For the text-containing cell, return its midpoint in (x, y) coordinate format. 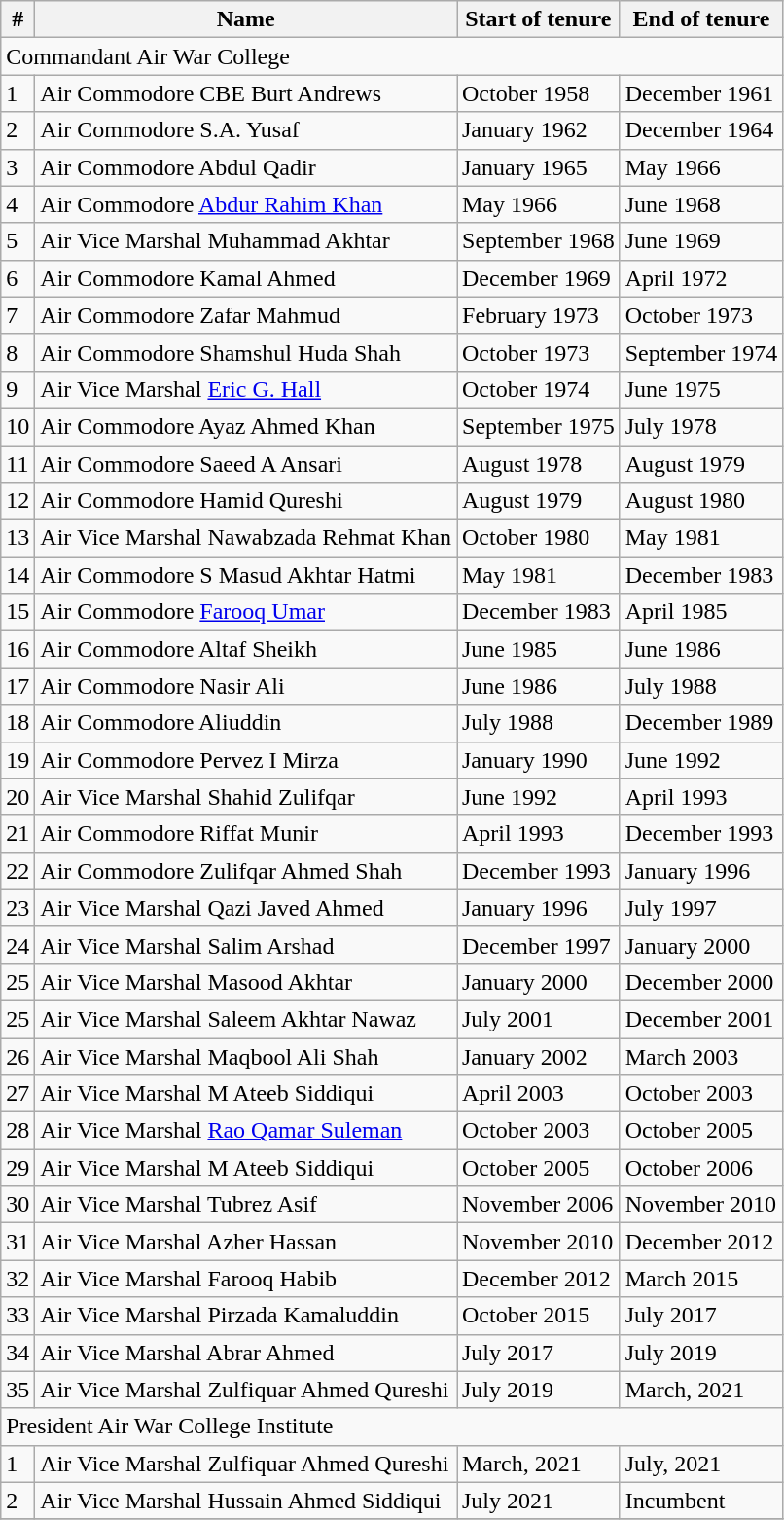
Air Commodore CBE Burt Andrews (246, 93)
Air Commodore Zulifqar Ahmed Shah (246, 871)
22 (18, 871)
August 1980 (701, 501)
Air Commodore Ayaz Ahmed Khan (246, 426)
Air Vice Marshal Tubrez Asif (246, 1205)
December 2001 (701, 1019)
Air Vice Marshal Hussain Ahmed Siddiqui (246, 1501)
Air Vice Marshal Abrar Ahmed (246, 1353)
March 2015 (701, 1279)
July 2001 (539, 1019)
Air Commodore Pervez I Mirza (246, 760)
18 (18, 723)
November 2006 (539, 1205)
September 1968 (539, 241)
Air Vice Marshal Rao Qamar Suleman (246, 1131)
February 1973 (539, 315)
Air Vice Marshal Farooq Habib (246, 1279)
11 (18, 464)
August 1978 (539, 464)
Incumbent (701, 1501)
Air Commodore Hamid Qureshi (246, 501)
January 1965 (539, 167)
December 1989 (701, 723)
28 (18, 1131)
July 1997 (701, 908)
Air Commodore S.A. Yusaf (246, 130)
30 (18, 1205)
13 (18, 538)
Air Commodore Shamshul Huda Shah (246, 352)
July 2021 (539, 1501)
October 1974 (539, 389)
Name (246, 19)
5 (18, 241)
June 1969 (701, 241)
34 (18, 1353)
Air Commodore Zafar Mahmud (246, 315)
3 (18, 167)
January 1962 (539, 130)
19 (18, 760)
Air Vice Marshal Eric G. Hall (246, 389)
September 1975 (539, 426)
Air Commodore Nasir Ali (246, 686)
June 1968 (701, 204)
Air Vice Marshal Saleem Akhtar Nawaz (246, 1019)
32 (18, 1279)
January 2002 (539, 1056)
Air Commodore Abdul Qadir (246, 167)
July, 2021 (701, 1464)
October 2015 (539, 1316)
Air Commodore Saeed A Ansari (246, 464)
23 (18, 908)
15 (18, 612)
April 1985 (701, 612)
End of tenure (701, 19)
Air Vice Marshal Qazi Javed Ahmed (246, 908)
July 1978 (701, 426)
4 (18, 204)
24 (18, 945)
Air Commodore Abdur Rahim Khan (246, 204)
Air Commodore Riffat Munir (246, 834)
April 2003 (539, 1094)
21 (18, 834)
March 2003 (701, 1056)
7 (18, 315)
Air Vice Marshal Pirzada Kamaluddin (246, 1316)
June 1975 (701, 389)
9 (18, 389)
35 (18, 1390)
Air Vice Marshal Azher Hassan (246, 1242)
October 2006 (701, 1168)
Start of tenure (539, 19)
Air Commodore Farooq Umar (246, 612)
8 (18, 352)
20 (18, 797)
Air Vice Marshal Muhammad Akhtar (246, 241)
December 1997 (539, 945)
Air Vice Marshal Nawabzada Rehmat Khan (246, 538)
29 (18, 1168)
10 (18, 426)
Air Commodore Kamal Ahmed (246, 278)
6 (18, 278)
17 (18, 686)
June 1985 (539, 649)
Air Commodore Altaf Sheikh (246, 649)
26 (18, 1056)
September 1974 (701, 352)
December 1964 (701, 130)
October 1980 (539, 538)
December 1969 (539, 278)
# (18, 19)
14 (18, 575)
33 (18, 1316)
April 1972 (701, 278)
12 (18, 501)
President Air War College Institute (392, 1427)
27 (18, 1094)
Air Vice Marshal Maqbool Ali Shah (246, 1056)
Air Vice Marshal Masood Akhtar (246, 982)
October 1958 (539, 93)
Commandant Air War College (392, 56)
January 1990 (539, 760)
December 1961 (701, 93)
Air Vice Marshal Salim Arshad (246, 945)
16 (18, 649)
Air Commodore S Masud Akhtar Hatmi (246, 575)
Air Commodore Aliuddin (246, 723)
December 2000 (701, 982)
Air Vice Marshal Shahid Zulifqar (246, 797)
31 (18, 1242)
